Find where the given text appears and provide that cell's center as [x, y] coordinate. 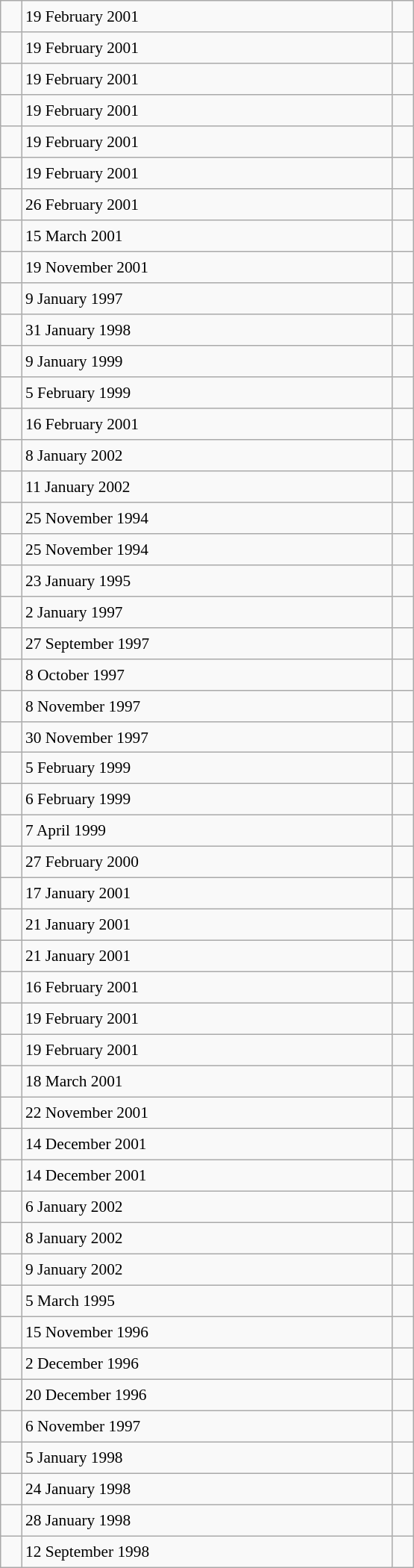
6 November 1997 [207, 1426]
7 April 1999 [207, 831]
12 September 1998 [207, 1552]
15 November 1996 [207, 1332]
27 February 2000 [207, 862]
5 March 1995 [207, 1301]
24 January 1998 [207, 1489]
9 January 2002 [207, 1269]
17 January 2001 [207, 894]
27 September 1997 [207, 643]
15 March 2001 [207, 236]
8 October 1997 [207, 674]
6 February 1999 [207, 800]
19 November 2001 [207, 267]
23 January 1995 [207, 580]
9 January 1997 [207, 299]
28 January 1998 [207, 1520]
5 January 1998 [207, 1457]
9 January 1999 [207, 361]
30 November 1997 [207, 737]
31 January 1998 [207, 330]
20 December 1996 [207, 1395]
11 January 2002 [207, 486]
18 March 2001 [207, 1082]
2 January 1997 [207, 612]
6 January 2002 [207, 1207]
26 February 2001 [207, 205]
8 November 1997 [207, 706]
2 December 1996 [207, 1363]
22 November 2001 [207, 1113]
